Return the [X, Y] coordinate for the center point of the cell that contains the specified text.  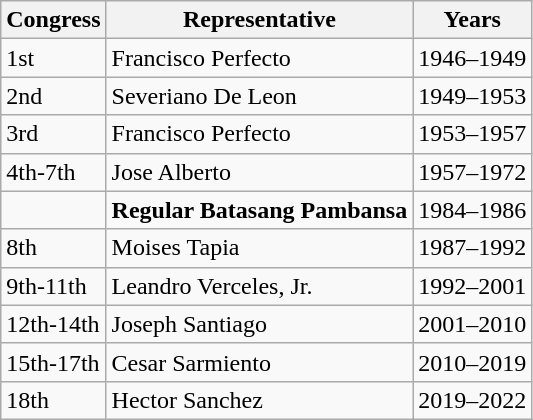
2001–2010 [472, 324]
1949–1953 [472, 96]
2019–2022 [472, 400]
15th-17th [54, 362]
8th [54, 248]
Regular Batasang Pambansa [260, 210]
Severiano De Leon [260, 96]
18th [54, 400]
1957–1972 [472, 172]
Representative [260, 20]
Joseph Santiago [260, 324]
Cesar Sarmiento [260, 362]
Jose Alberto [260, 172]
2nd [54, 96]
1953–1957 [472, 134]
1992–2001 [472, 286]
Moises Tapia [260, 248]
Hector Sanchez [260, 400]
Congress [54, 20]
2010–2019 [472, 362]
Years [472, 20]
3rd [54, 134]
Leandro Verceles, Jr. [260, 286]
1st [54, 58]
4th-7th [54, 172]
12th-14th [54, 324]
1984–1986 [472, 210]
1987–1992 [472, 248]
1946–1949 [472, 58]
9th-11th [54, 286]
